Return the (X, Y) coordinate for the center point of the cell that contains the specified text.  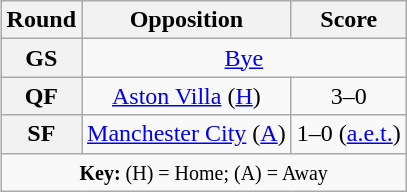
3–0 (348, 96)
GS (41, 58)
SF (41, 134)
Key: (H) = Home; (A) = Away (204, 172)
Opposition (187, 20)
Round (41, 20)
1–0 (a.e.t.) (348, 134)
Score (348, 20)
QF (41, 96)
Aston Villa (H) (187, 96)
Manchester City (A) (187, 134)
Bye (244, 58)
